Extract the (x, y) coordinate from the center of the cell holding the provided text.  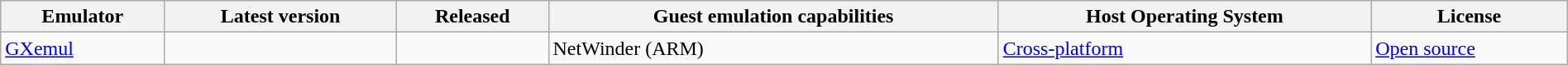
Open source (1470, 48)
Cross-platform (1184, 48)
License (1470, 17)
Released (473, 17)
NetWinder (ARM) (773, 48)
Latest version (281, 17)
GXemul (83, 48)
Host Operating System (1184, 17)
Emulator (83, 17)
Guest emulation capabilities (773, 17)
